Provide the [x, y] coordinate of the cell's center where the given text is located.  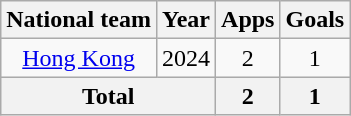
National team [79, 20]
Goals [315, 20]
Apps [248, 20]
Hong Kong [79, 58]
Total [108, 96]
2024 [186, 58]
Year [186, 20]
